Scan for the cell matching the given text and deliver its [X, Y] coordinate at center. 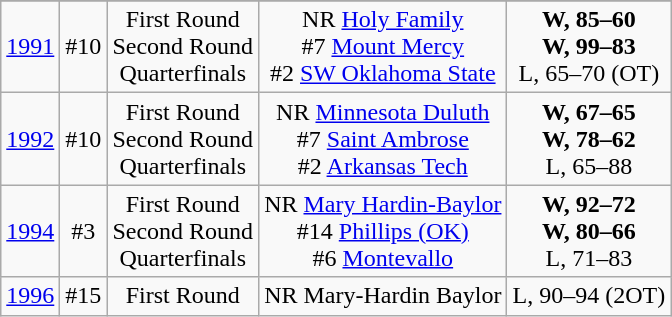
NR Mary-Hardin Baylor [383, 296]
1996 [30, 296]
W, 67–65W, 78–62L, 65–88 [589, 139]
1994 [30, 231]
1992 [30, 139]
NR Holy Family#7 Mount Mercy#2 SW Oklahoma State [383, 47]
W, 92–72W, 80–66L, 71–83 [589, 231]
#3 [84, 231]
First Round [183, 296]
W, 85–60W, 99–83L, 65–70 (OT) [589, 47]
#15 [84, 296]
1991 [30, 47]
NR Minnesota Duluth#7 Saint Ambrose#2 Arkansas Tech [383, 139]
L, 90–94 (2OT) [589, 296]
NR Mary Hardin-Baylor#14 Phillips (OK)#6 Montevallo [383, 231]
